Scan for the cell matching the given text and deliver its [X, Y] coordinate at center. 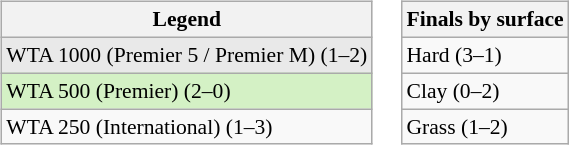
WTA 1000 (Premier 5 / Premier M) (1–2) [186, 55]
Finals by surface [484, 20]
WTA 500 (Premier) (2–0) [186, 91]
Hard (3–1) [484, 55]
Clay (0–2) [484, 91]
Legend [186, 20]
WTA 250 (International) (1–3) [186, 127]
Grass (1–2) [484, 127]
